Return the (X, Y) coordinate for the center point of the cell that contains the specified text.  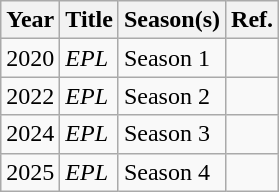
2025 (30, 172)
Year (30, 20)
Season 3 (172, 134)
Season(s) (172, 20)
Season 4 (172, 172)
Season 1 (172, 58)
2022 (30, 96)
Ref. (252, 20)
Season 2 (172, 96)
2024 (30, 134)
Title (90, 20)
2020 (30, 58)
